Capture the cell that displays the provided text and extract its (X, Y) central coordinate. 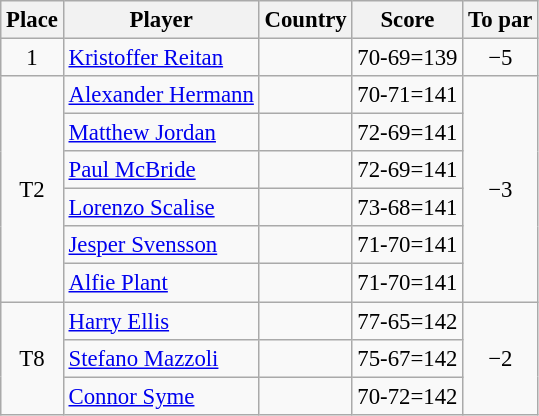
T2 (32, 189)
75-67=142 (408, 358)
Connor Syme (161, 396)
Stefano Mazzoli (161, 358)
Kristoffer Reitan (161, 58)
Paul McBride (161, 170)
70-72=142 (408, 396)
Player (161, 20)
Alexander Hermann (161, 95)
Score (408, 20)
Place (32, 20)
Alfie Plant (161, 283)
−5 (500, 58)
70-69=139 (408, 58)
73-68=141 (408, 208)
77-65=142 (408, 321)
70-71=141 (408, 95)
Lorenzo Scalise (161, 208)
Matthew Jordan (161, 133)
Country (306, 20)
−2 (500, 358)
Harry Ellis (161, 321)
To par (500, 20)
1 (32, 58)
Jesper Svensson (161, 245)
−3 (500, 189)
T8 (32, 358)
